Search for the cell housing the specified text and yield its (X, Y) center coordinate. 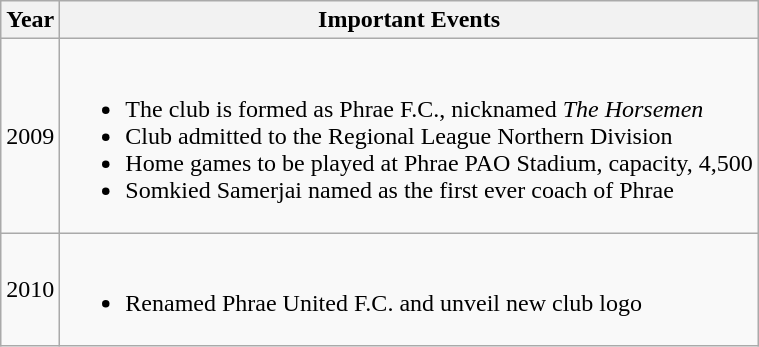
Renamed Phrae United F.C. and unveil new club logo (409, 290)
Year (30, 20)
2009 (30, 136)
2010 (30, 290)
Important Events (409, 20)
